From the cell containing the given text, extract its center point as (x, y) coordinate. 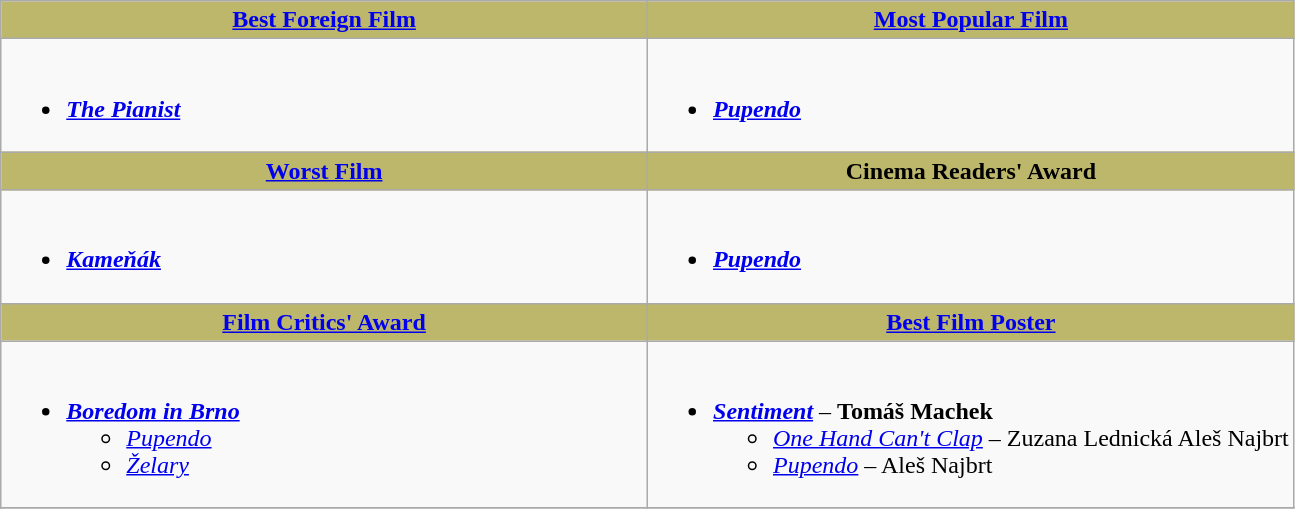
Sentiment – Tomáš MachekOne Hand Can't Clap – Zuzana Lednická Aleš NajbrtPupendo – Aleš Najbrt (972, 424)
Most Popular Film (972, 20)
Boredom in BrnoPupendoŽelary (324, 424)
Kameňák (324, 246)
Best Foreign Film (324, 20)
Best Film Poster (972, 322)
The Pianist (324, 96)
Worst Film (324, 171)
Cinema Readers' Award (972, 171)
Film Critics' Award (324, 322)
